Identify which cell holds the provided text, then report its (x, y) central coordinate. 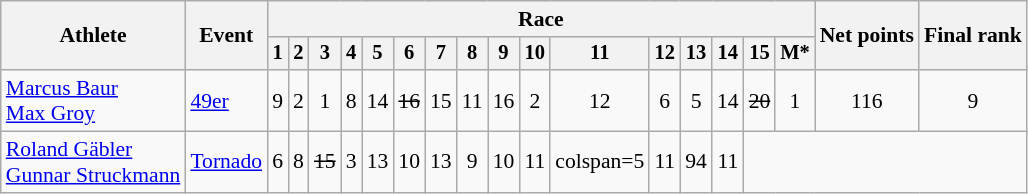
Marcus BaurMax Groy (94, 100)
Final rank (973, 36)
20 (760, 100)
Roland GäblerGunnar Struckmann (94, 162)
Net points (867, 36)
116 (867, 100)
94 (696, 162)
Athlete (94, 36)
Race (541, 19)
7 (441, 54)
Tornado (226, 162)
Event (226, 36)
49er (226, 100)
M* (794, 54)
4 (352, 54)
colspan=5 (600, 162)
